Return [x, y] of the center of cell containing provided text 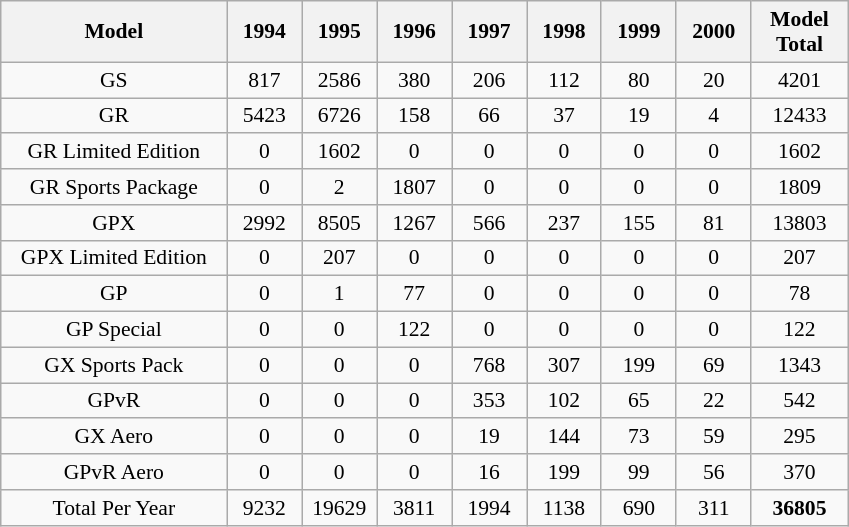
353 [490, 401]
99 [638, 472]
307 [564, 365]
Model Total [800, 32]
102 [564, 401]
690 [638, 508]
768 [490, 365]
311 [714, 508]
12433 [800, 116]
8505 [340, 223]
2000 [714, 32]
237 [564, 223]
4201 [800, 80]
19629 [340, 508]
66 [490, 116]
3811 [414, 508]
78 [800, 294]
1343 [800, 365]
1267 [414, 223]
206 [490, 80]
295 [800, 437]
69 [714, 365]
GP Special [114, 330]
1995 [340, 32]
36805 [800, 508]
GP [114, 294]
1 [340, 294]
566 [490, 223]
GR Limited Edition [114, 152]
144 [564, 437]
GPX [114, 223]
2992 [264, 223]
20 [714, 80]
817 [264, 80]
1997 [490, 32]
GPvR [114, 401]
GPX Limited Edition [114, 258]
81 [714, 223]
13803 [800, 223]
4 [714, 116]
6726 [340, 116]
158 [414, 116]
1996 [414, 32]
GR [114, 116]
1807 [414, 187]
112 [564, 80]
GX Aero [114, 437]
Total Per Year [114, 508]
1809 [800, 187]
77 [414, 294]
2 [340, 187]
22 [714, 401]
542 [800, 401]
80 [638, 80]
65 [638, 401]
5423 [264, 116]
73 [638, 437]
1998 [564, 32]
1138 [564, 508]
Model [114, 32]
37 [564, 116]
16 [490, 472]
GR Sports Package [114, 187]
GPvR Aero [114, 472]
GX Sports Pack [114, 365]
380 [414, 80]
155 [638, 223]
GS [114, 80]
2586 [340, 80]
370 [800, 472]
1999 [638, 32]
59 [714, 437]
9232 [264, 508]
56 [714, 472]
